Find where the given text appears and provide that cell's center as (x, y) coordinate. 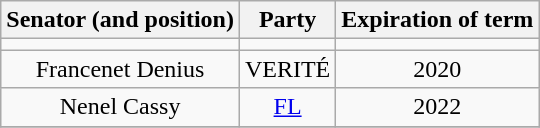
FL (287, 107)
Party (287, 20)
Senator (and position) (120, 20)
Francenet Denius (120, 69)
VERITÉ (287, 69)
Nenel Cassy (120, 107)
Expiration of term (438, 20)
2022 (438, 107)
2020 (438, 69)
